Return the (x, y) coordinate for the center point of the cell that contains the specified text.  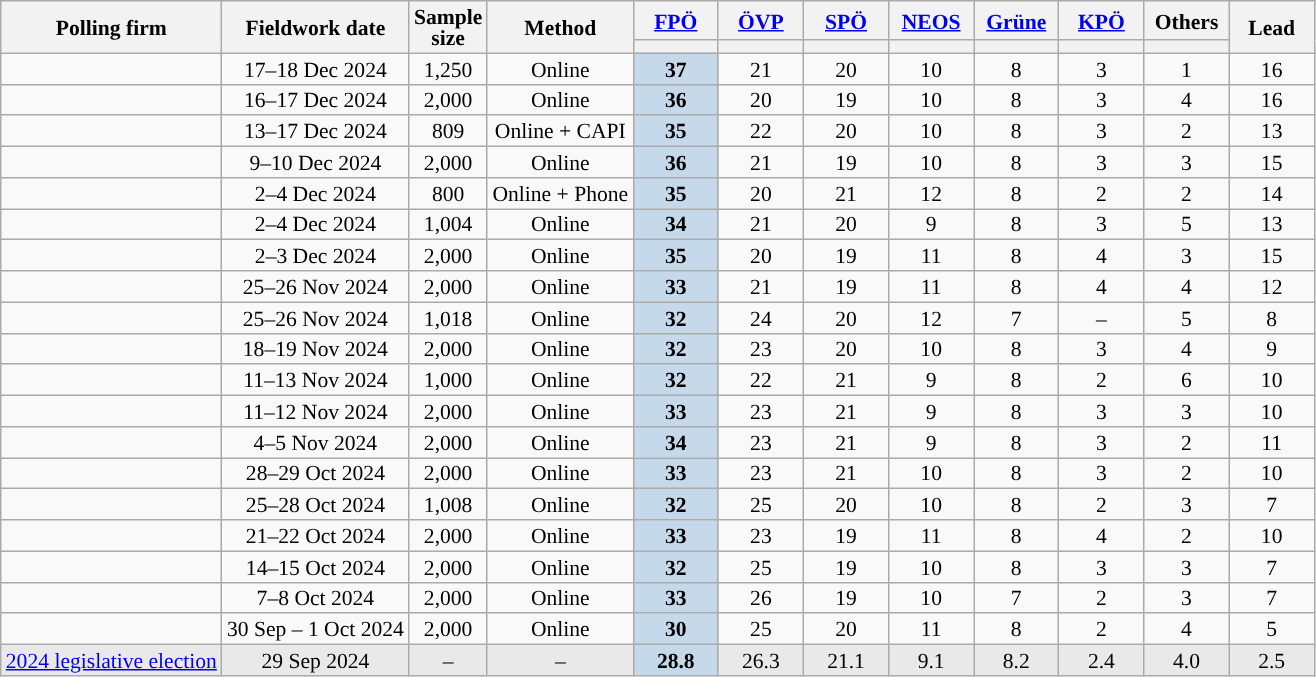
25–28 Oct 2024 (316, 504)
14–15 Oct 2024 (316, 566)
Others (1186, 20)
24 (760, 318)
1 (1186, 68)
21.1 (846, 660)
16–17 Dec 2024 (316, 100)
Fieldwork date (316, 27)
11–13 Nov 2024 (316, 380)
Method (560, 27)
2.4 (1102, 660)
7–8 Oct 2024 (316, 598)
17–18 Dec 2024 (316, 68)
9–10 Dec 2024 (316, 162)
28.8 (676, 660)
2.5 (1272, 660)
30 Sep – 1 Oct 2024 (316, 630)
Online + Phone (560, 194)
1,008 (448, 504)
1,250 (448, 68)
30 (676, 630)
Online + CAPI (560, 132)
4–5 Nov 2024 (316, 442)
809 (448, 132)
26 (760, 598)
800 (448, 194)
6 (1186, 380)
9.1 (932, 660)
21–22 Oct 2024 (316, 536)
18–19 Nov 2024 (316, 348)
2–3 Dec 2024 (316, 256)
2024 legislative election (112, 660)
SPÖ (846, 20)
28–29 Oct 2024 (316, 474)
FPÖ (676, 20)
1,000 (448, 380)
ÖVP (760, 20)
Grüne (1016, 20)
13–17 Dec 2024 (316, 132)
26.3 (760, 660)
14 (1272, 194)
8.2 (1016, 660)
KPÖ (1102, 20)
11–12 Nov 2024 (316, 412)
37 (676, 68)
Lead (1272, 27)
Polling firm (112, 27)
1,004 (448, 224)
29 Sep 2024 (316, 660)
NEOS (932, 20)
4.0 (1186, 660)
Samplesize (448, 27)
1,018 (448, 318)
